Locate the cell with the specified text and output its (X, Y) center coordinate. 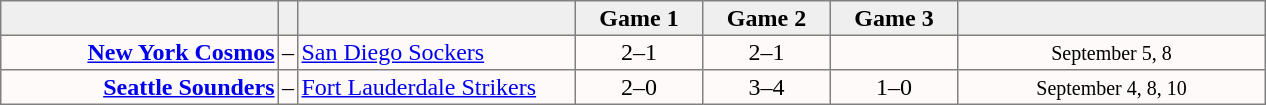
Game 2 (767, 18)
Game 1 (639, 18)
New York Cosmos (140, 52)
2–0 (639, 87)
San Diego Sockers (437, 52)
3–4 (767, 87)
Game 3 (894, 18)
Seattle Sounders (140, 87)
1–0 (894, 87)
Fort Lauderdale Strikers (437, 87)
September 4, 8, 10 (1112, 87)
September 5, 8 (1112, 52)
